Find where the given text appears and provide that cell's center as [X, Y] coordinate. 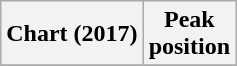
Peakposition [189, 34]
Chart (2017) [72, 34]
